From the cell containing the given text, extract its center point as (X, Y) coordinate. 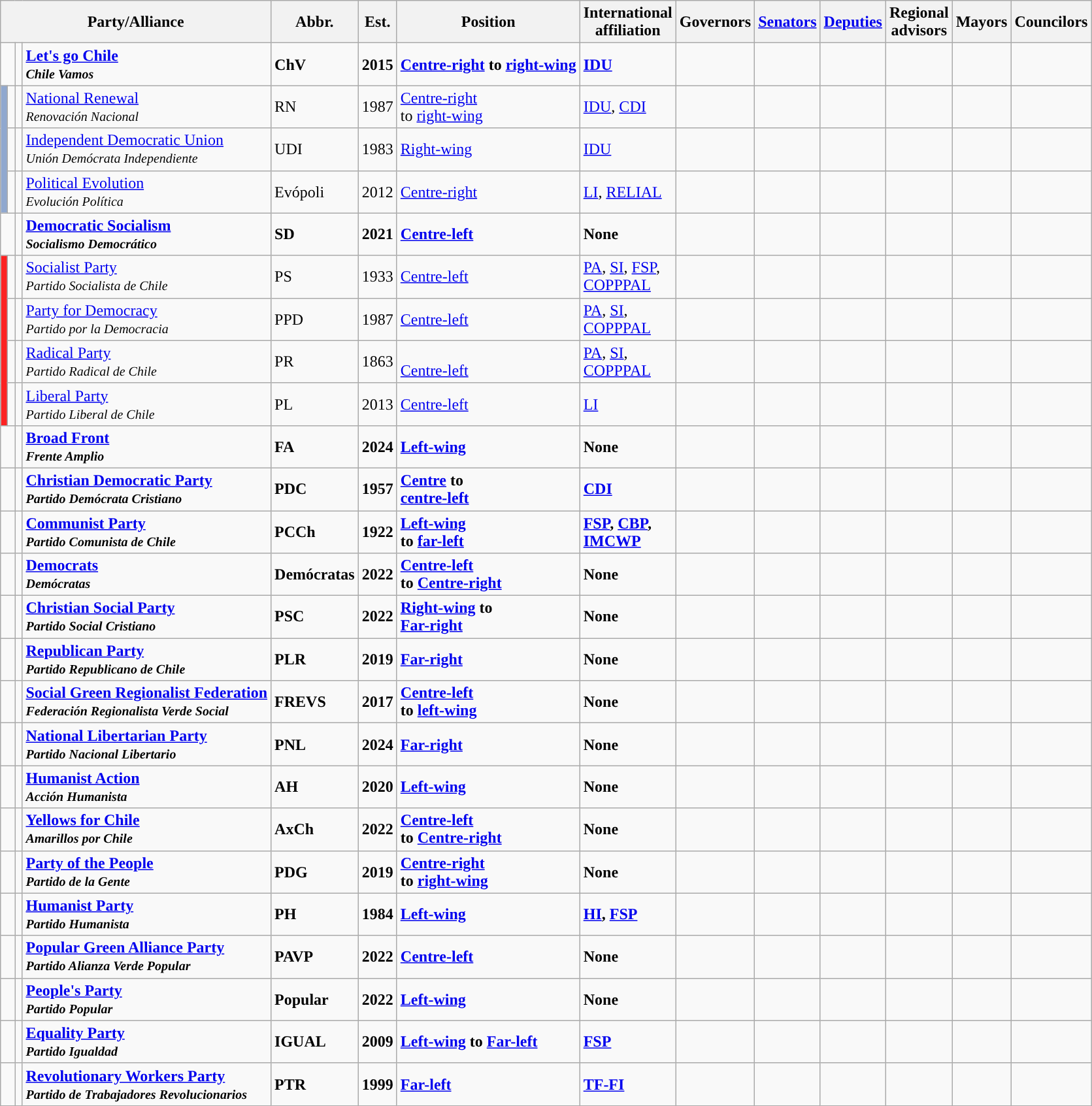
2015 (378, 64)
Position (488, 22)
Party for DemocracyPartido por la Democracia (146, 319)
Yellows for ChileAmarillos por Chile (146, 830)
Governors (715, 22)
Communist PartyPartido Comunista de Chile (146, 532)
1999 (378, 1084)
Deputies (853, 22)
PL (315, 404)
Centre-leftto left-wing (488, 702)
Centre-right (488, 192)
RN (315, 107)
Right-wing (488, 149)
1983 (378, 149)
PSC (315, 617)
1922 (378, 532)
Party of the PeoplePartido de la Gente (146, 871)
2013 (378, 404)
SD (315, 234)
Humanist PartyPartido Humanista (146, 915)
CDI (627, 489)
Est. (378, 22)
Revolutionary Workers PartyPartido de Trabajadores Revolucionarios (146, 1084)
2021 (378, 234)
Republican PartyPartido Republicano de Chile (146, 660)
LI (627, 404)
Christian Social PartyPartido Social Cristiano (146, 617)
Let's go ChileChile Vamos (146, 64)
Popular (315, 1000)
Councilors (1051, 22)
PS (315, 277)
National RenewalRenovación Nacional (146, 107)
1984 (378, 915)
Centre-right to right-wing (488, 64)
UDI (315, 149)
FREVS (315, 702)
Political EvolutionEvolución Política (146, 192)
PH (315, 915)
Democratic SocialismSocialismo Democrático (146, 234)
PCCh (315, 532)
Demócratas (315, 575)
Right-wing toFar-right (488, 617)
Popular Green Alliance PartyPartido Alianza Verde Popular (146, 956)
Centre tocentre-left (488, 489)
People's PartyPartido Popular (146, 1000)
PA, SI, FSP,COPPPAL (627, 277)
Christian Democratic PartyPartido Demócrata Cristiano (146, 489)
FSP (627, 1041)
IDU, CDI (627, 107)
Independent Democratic UnionUnión Demócrata Independiente (146, 149)
FA (315, 447)
Party/Alliance (136, 22)
Internationalaffiliation (627, 22)
ChV (315, 64)
HI, FSP (627, 915)
2012 (378, 192)
PPD (315, 319)
PDC (315, 489)
IGUAL (315, 1041)
2020 (378, 787)
Broad FrontFrente Amplio (146, 447)
1933 (378, 277)
PAVP (315, 956)
Left-wingto far-left (488, 532)
Radical PartyPartido Radical de Chile (146, 362)
PLR (315, 660)
2009 (378, 1041)
PDG (315, 871)
Liberal PartyPartido Liberal de Chile (146, 404)
Mayors (982, 22)
Regionaladvisors (919, 22)
Senators (787, 22)
Equality PartyPartido Igualdad (146, 1041)
Far-left (488, 1084)
TF-FI (627, 1084)
Abbr. (315, 22)
Evópoli (315, 192)
Socialist PartyPartido Socialista de Chile (146, 277)
Social Green Regionalist FederationFederación Regionalista Verde Social (146, 702)
National Libertarian PartyPartido Nacional Libertario (146, 745)
AxCh (315, 830)
FSP, CBP,IMCWP (627, 532)
PTR (315, 1084)
AH (315, 787)
PR (315, 362)
PNL (315, 745)
1863 (378, 362)
2017 (378, 702)
1957 (378, 489)
Humanist ActionAcción Humanista (146, 787)
DemocratsDemócratas (146, 575)
Left-wing to Far-left (488, 1041)
LI, RELIAL (627, 192)
